Return the (X, Y) coordinate for the center point of the cell that contains the specified text.  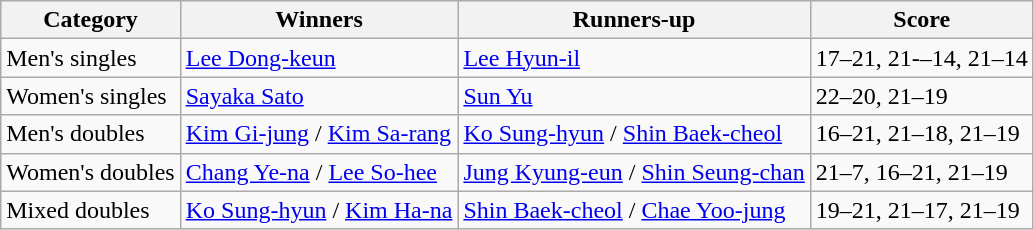
Men's doubles (90, 134)
Shin Baek-cheol / Chae Yoo-jung (634, 210)
Ko Sung-hyun / Shin Baek-cheol (634, 134)
Lee Dong-keun (319, 58)
Jung Kyung-eun / Shin Seung-chan (634, 172)
16–21, 21–18, 21–19 (922, 134)
Ko Sung-hyun / Kim Ha-na (319, 210)
Winners (319, 20)
Runners-up (634, 20)
Sayaka Sato (319, 96)
Chang Ye-na / Lee So-hee (319, 172)
Lee Hyun-il (634, 58)
Women's doubles (90, 172)
Score (922, 20)
17–21, 21-–14, 21–14 (922, 58)
Mixed doubles (90, 210)
Category (90, 20)
19–21, 21–17, 21–19 (922, 210)
Women's singles (90, 96)
22–20, 21–19 (922, 96)
Kim Gi-jung / Kim Sa-rang (319, 134)
21–7, 16–21, 21–19 (922, 172)
Sun Yu (634, 96)
Men's singles (90, 58)
